Capture the cell that displays the provided text and extract its (X, Y) central coordinate. 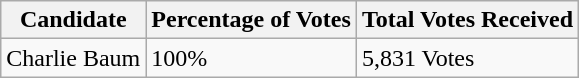
Total Votes Received (467, 20)
5,831 Votes (467, 58)
Charlie Baum (74, 58)
Candidate (74, 20)
Percentage of Votes (252, 20)
100% (252, 58)
